Pinpoint the cell where the given text exists, returning its (x, y) midpoint coordinate. 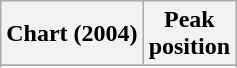
Chart (2004) (72, 34)
Peakposition (189, 34)
